Locate the cell with the specified text and output its (x, y) center coordinate. 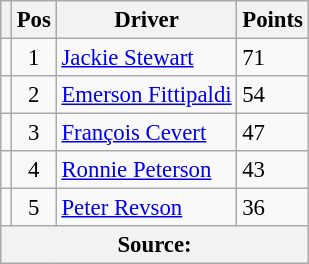
Peter Revson (146, 208)
43 (272, 170)
1 (34, 58)
Pos (34, 20)
54 (272, 95)
Source: (155, 245)
4 (34, 170)
47 (272, 133)
71 (272, 58)
Jackie Stewart (146, 58)
2 (34, 95)
Points (272, 20)
François Cevert (146, 133)
36 (272, 208)
Emerson Fittipaldi (146, 95)
Ronnie Peterson (146, 170)
3 (34, 133)
5 (34, 208)
Driver (146, 20)
